Scan for the cell matching the given text and deliver its (x, y) coordinate at center. 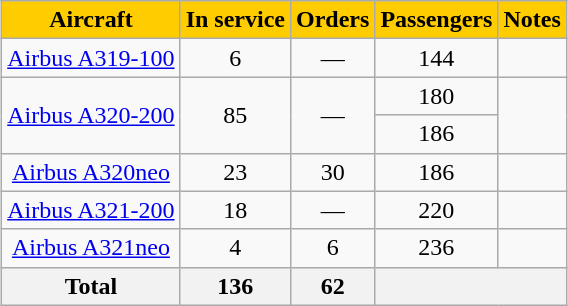
4 (235, 248)
Orders (332, 20)
30 (332, 172)
Total (91, 286)
136 (235, 286)
62 (332, 286)
220 (436, 210)
144 (436, 58)
180 (436, 96)
Aircraft (91, 20)
23 (235, 172)
Airbus A320neo (91, 172)
Airbus A319-100 (91, 58)
Airbus A321neo (91, 248)
Passengers (436, 20)
Airbus A321-200 (91, 210)
Notes (532, 20)
Airbus A320-200 (91, 115)
18 (235, 210)
236 (436, 248)
In service (235, 20)
85 (235, 115)
